Return [x, y] of the center of cell containing provided text 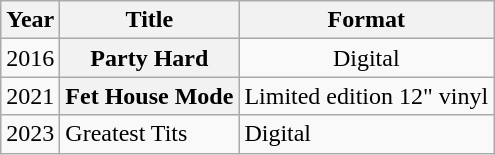
2021 [30, 96]
Party Hard [150, 58]
2016 [30, 58]
Year [30, 20]
Fet House Mode [150, 96]
2023 [30, 134]
Limited edition 12" vinyl [366, 96]
Greatest Tits [150, 134]
Format [366, 20]
Title [150, 20]
